Find where the given text appears and provide that cell's center as (x, y) coordinate. 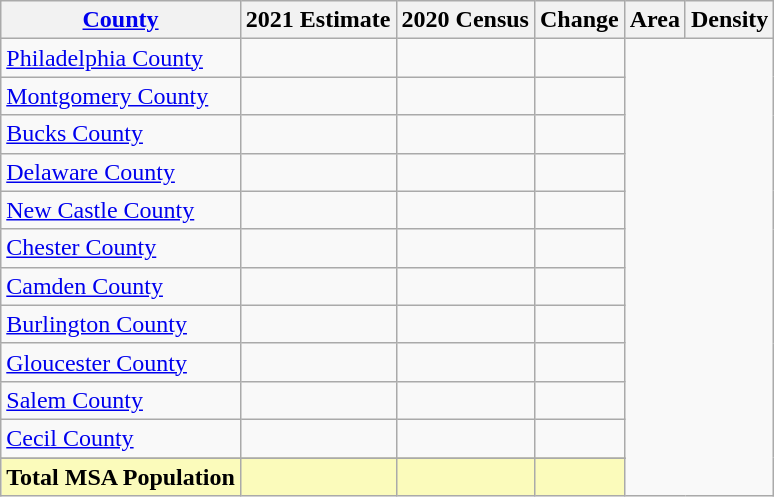
Gloucester County (121, 362)
Bucks County (121, 134)
Chester County (121, 248)
Salem County (121, 400)
Area (654, 20)
Change (579, 20)
Density (729, 20)
New Castle County (121, 210)
Philadelphia County (121, 58)
Delaware County (121, 172)
County (121, 20)
Total MSA Population (121, 477)
Cecil County (121, 438)
Camden County (121, 286)
Montgomery County (121, 96)
Burlington County (121, 324)
2020 Census (465, 20)
2021 Estimate (318, 20)
